Return [x, y] of the center of cell containing provided text 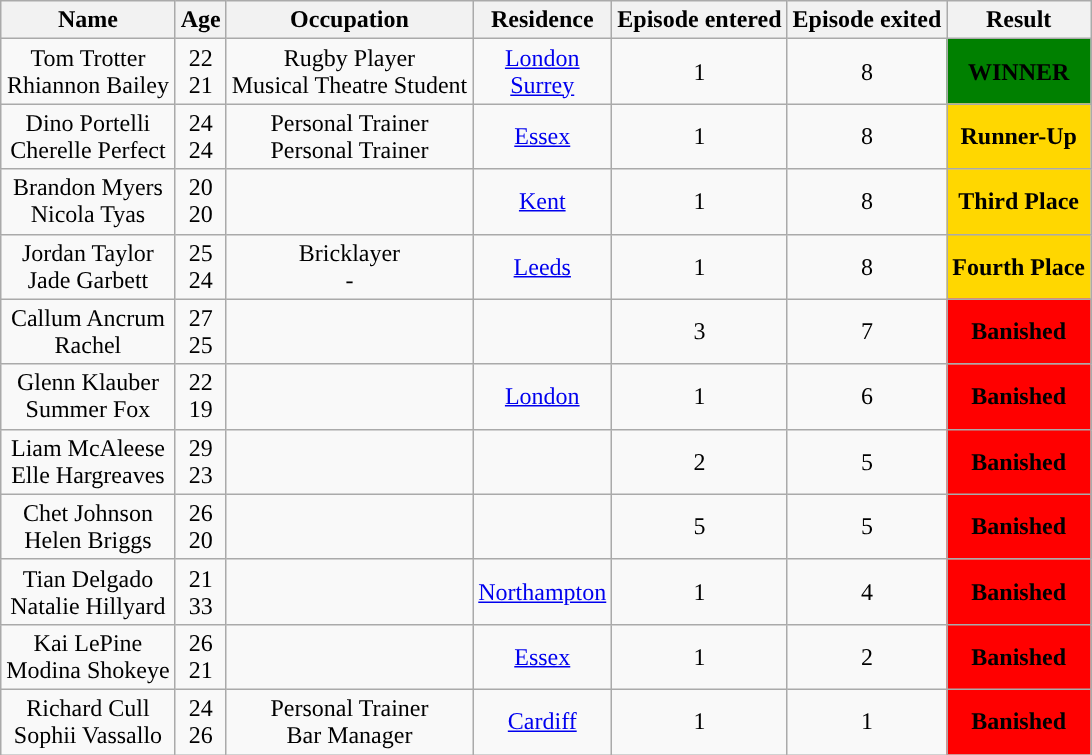
Third Place [1019, 202]
Episode exited [867, 20]
20 20 [200, 202]
Tian Delgado Natalie Hillyard [88, 592]
27 25 [200, 332]
Fourth Place [1019, 266]
Northampton [542, 592]
24 26 [200, 722]
29 23 [200, 462]
3 [700, 332]
London Surrey [542, 72]
Callum Ancrum Rachel [88, 332]
Personal Trainer Personal Trainer [350, 136]
Runner-Up [1019, 136]
Occupation [350, 20]
21 33 [200, 592]
Glenn Klauber Summer Fox [88, 396]
Kai LePine Modina Shokeye [88, 656]
London [542, 396]
Tom Trotter Rhiannon Bailey [88, 72]
6 [867, 396]
Leeds [542, 266]
Dino Portelli Cherelle Perfect [88, 136]
Episode entered [700, 20]
Rugby Player Musical Theatre Student [350, 72]
22 21 [200, 72]
Brandon Myers Nicola Tyas [88, 202]
Age [200, 20]
22 19 [200, 396]
WINNER [1019, 72]
7 [867, 332]
Kent [542, 202]
Name [88, 20]
Residence [542, 20]
Chet Johnson Helen Briggs [88, 526]
26 21 [200, 656]
Result [1019, 20]
24 24 [200, 136]
4 [867, 592]
Bricklayer - [350, 266]
Cardiff [542, 722]
Richard Cull Sophii Vassallo [88, 722]
Personal Trainer Bar Manager [350, 722]
Liam McAleese Elle Hargreaves [88, 462]
26 20 [200, 526]
25 24 [200, 266]
Jordan Taylor Jade Garbett [88, 266]
